Provide the [X, Y] coordinate of the cell's center where the given text is located.  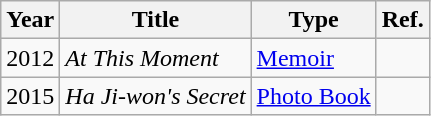
Year [30, 20]
At This Moment [156, 58]
Title [156, 20]
Memoir [314, 58]
2015 [30, 96]
Type [314, 20]
2012 [30, 58]
Photo Book [314, 96]
Ha Ji-won's Secret [156, 96]
Ref. [402, 20]
